Return the [x, y] coordinate for the center point of the cell that contains the specified text.  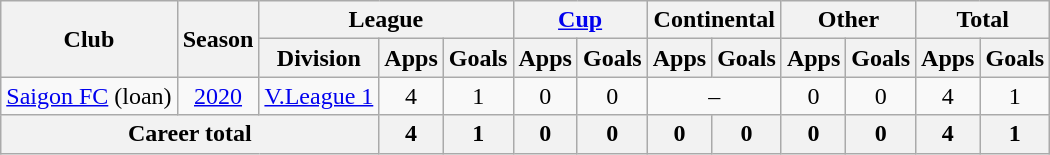
Saigon FC (loan) [89, 96]
– [714, 96]
Season [218, 39]
Club [89, 39]
Continental [714, 20]
Career total [190, 134]
2020 [218, 96]
Cup [580, 20]
League [386, 20]
Other [848, 20]
Division [319, 58]
Total [983, 20]
V.League 1 [319, 96]
